For the text-containing cell, return its midpoint in (X, Y) coordinate format. 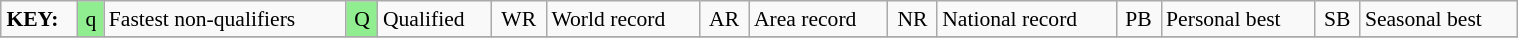
Seasonal best (1438, 19)
AR (724, 19)
KEY: (40, 19)
Personal best (1238, 19)
q (91, 19)
Fastest non-qualifiers (225, 19)
PB (1138, 19)
Q (362, 19)
Area record (818, 19)
National record (1026, 19)
SB (1338, 19)
WR (518, 19)
World record (622, 19)
NR (912, 19)
Qualified (434, 19)
